Locate the cell with the specified text and output its (X, Y) center coordinate. 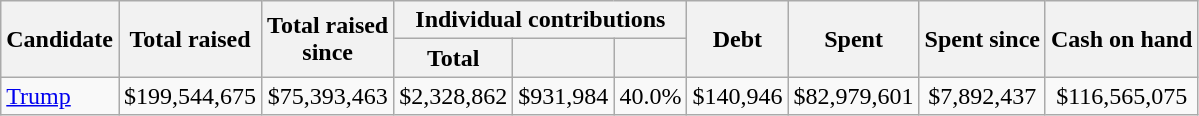
$140,946 (738, 96)
Individual contributions (540, 20)
Total raisedsince (328, 39)
$2,328,862 (454, 96)
Cash on hand (1121, 39)
Spent (854, 39)
$82,979,601 (854, 96)
Trump (60, 96)
$931,984 (564, 96)
$116,565,075 (1121, 96)
$75,393,463 (328, 96)
Total raised (190, 39)
40.0% (650, 96)
Spent since (982, 39)
$199,544,675 (190, 96)
Candidate (60, 39)
$7,892,437 (982, 96)
Debt (738, 39)
Total (454, 58)
